Determine the [X, Y] coordinate at the center of the cell enclosing the given text.  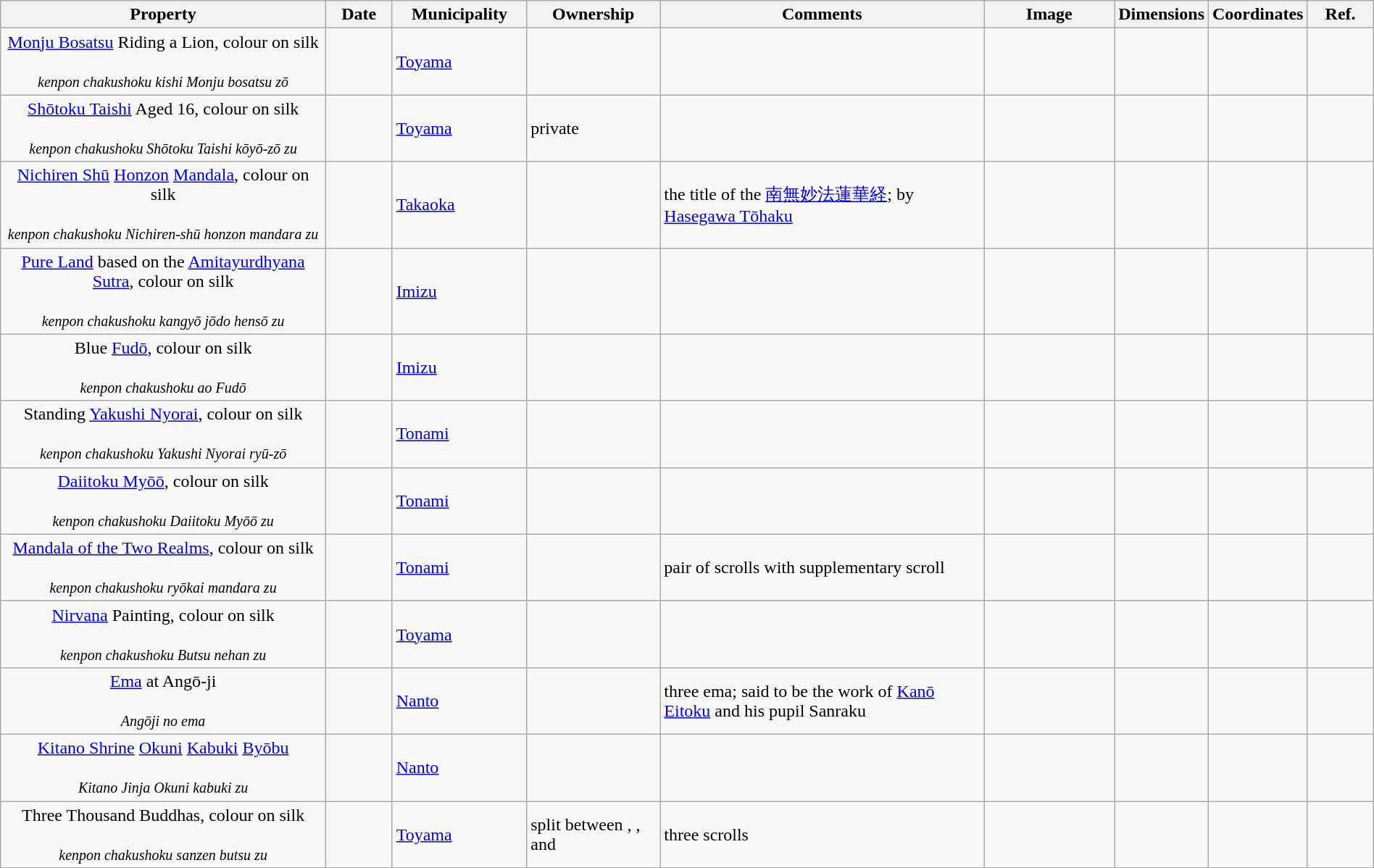
Nirvana Painting, colour on silkkenpon chakushoku Butsu nehan zu [164, 634]
the title of the 南無妙法蓮華経; by Hasegawa Tōhaku [822, 204]
Monju Bosatsu Riding a Lion, colour on silkkenpon chakushoku kishi Monju bosatsu zō [164, 62]
Standing Yakushi Nyorai, colour on silkkenpon chakushoku Yakushi Nyorai ryū-zō [164, 434]
Three Thousand Buddhas, colour on silkkenpon chakushoku sanzen butsu zu [164, 835]
Property [164, 14]
split between , , and [594, 835]
Ownership [594, 14]
Ref. [1341, 14]
Daiitoku Myōō, colour on silkkenpon chakushoku Daiitoku Myōō zu [164, 501]
Pure Land based on the Amitayurdhyana Sutra, colour on silkkenpon chakushoku kangyō jōdo hensō zu [164, 291]
Comments [822, 14]
Image [1049, 14]
three ema; said to be the work of Kanō Eitoku and his pupil Sanraku [822, 701]
Kitano Shrine Okuni Kabuki ByōbuKitano Jinja Okuni kabuki zu [164, 767]
Dimensions [1162, 14]
Date [359, 14]
Blue Fudō, colour on silkkenpon chakushoku ao Fudō [164, 367]
Shōtoku Taishi Aged 16, colour on silkkenpon chakushoku Shōtoku Taishi kōyō-zō zu [164, 128]
Mandala of the Two Realms, colour on silkkenpon chakushoku ryōkai mandara zu [164, 567]
private [594, 128]
Coordinates [1258, 14]
Takaoka [459, 204]
Nichiren Shū Honzon Mandala, colour on silkkenpon chakushoku Nichiren-shū honzon mandara zu [164, 204]
pair of scrolls with supplementary scroll [822, 567]
three scrolls [822, 835]
Municipality [459, 14]
Ema at Angō-jiAngōji no ema [164, 701]
